Find where the given text appears and provide that cell's center as (x, y) coordinate. 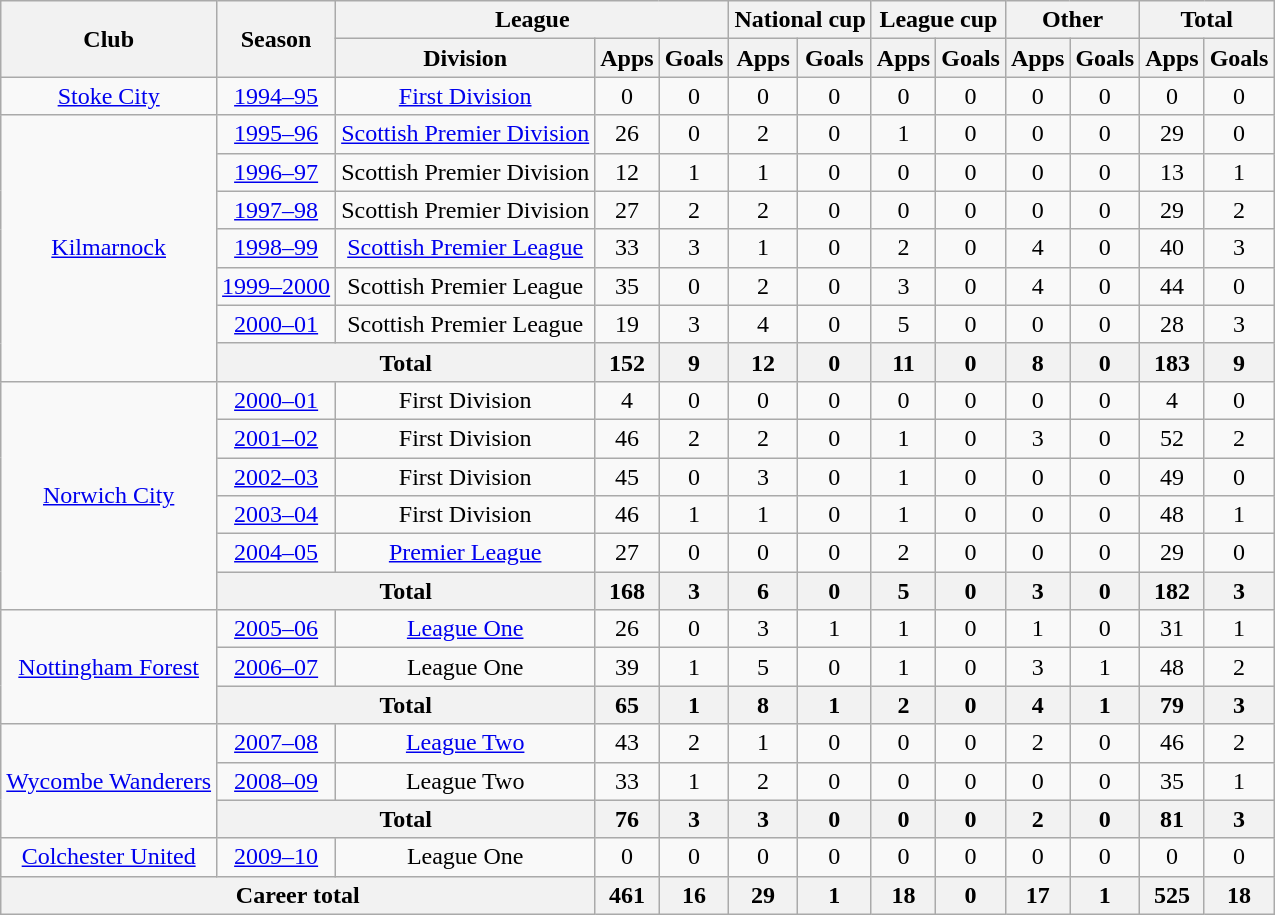
Career total (298, 895)
13 (1172, 172)
Wycombe Wanderers (109, 781)
461 (627, 895)
National cup (800, 20)
31 (1172, 629)
43 (627, 743)
168 (627, 591)
16 (694, 895)
2008–09 (276, 781)
65 (627, 705)
2002–03 (276, 477)
League (532, 20)
79 (1172, 705)
2005–06 (276, 629)
40 (1172, 248)
183 (1172, 362)
52 (1172, 438)
1996–97 (276, 172)
Nottingham Forest (109, 667)
2009–10 (276, 857)
Stoke City (109, 96)
1995–96 (276, 134)
Club (109, 39)
1997–98 (276, 210)
81 (1172, 819)
28 (1172, 324)
Norwich City (109, 495)
17 (1037, 895)
525 (1172, 895)
182 (1172, 591)
League cup (938, 20)
2003–04 (276, 515)
39 (627, 667)
2006–07 (276, 667)
Season (276, 39)
76 (627, 819)
49 (1172, 477)
2007–08 (276, 743)
1998–99 (276, 248)
Premier League (466, 553)
Kilmarnock (109, 248)
6 (763, 591)
19 (627, 324)
2001–02 (276, 438)
Other (1072, 20)
44 (1172, 286)
2004–05 (276, 553)
152 (627, 362)
1994–95 (276, 96)
45 (627, 477)
11 (903, 362)
1999–2000 (276, 286)
Division (466, 58)
Colchester United (109, 857)
